Output the [x, y] coordinate of the center of the cell containing the given text.  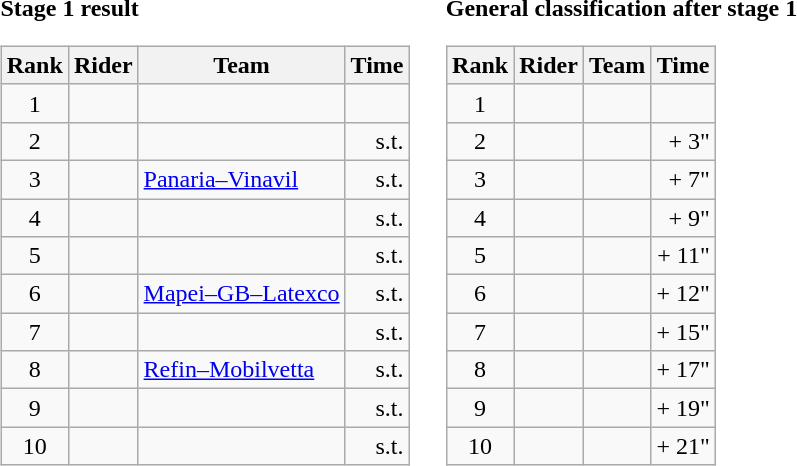
+ 11" [683, 256]
+ 12" [683, 294]
+ 21" [683, 446]
+ 3" [683, 141]
Panaria–Vinavil [242, 179]
+ 19" [683, 408]
Refin–Mobilvetta [242, 370]
+ 7" [683, 179]
Mapei–GB–Latexco [242, 294]
+ 17" [683, 370]
+ 15" [683, 332]
+ 9" [683, 217]
